Identify which cell holds the provided text, then report its (x, y) central coordinate. 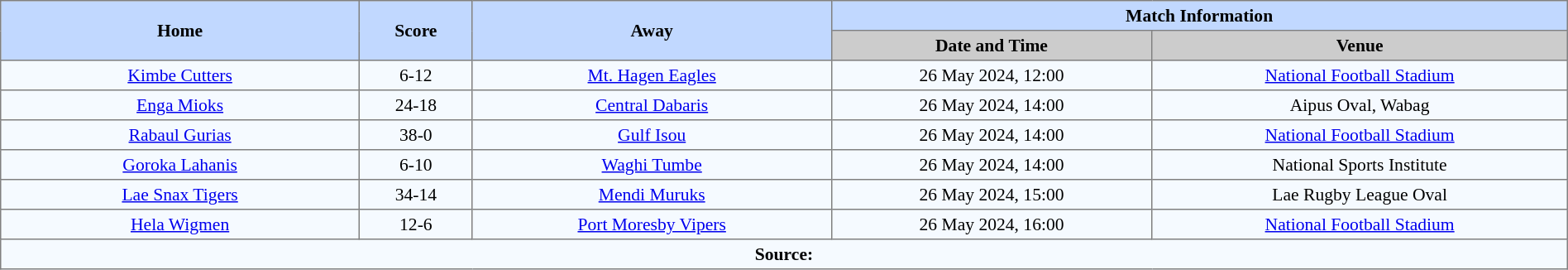
Home (180, 31)
Away (652, 31)
Gulf Isou (652, 135)
38-0 (415, 135)
34-14 (415, 195)
Lae Snax Tigers (180, 195)
Rabaul Gurias (180, 135)
12-6 (415, 224)
Goroka Lahanis (180, 165)
Lae Rugby League Oval (1360, 195)
Central Dabaris (652, 105)
Mendi Muruks (652, 195)
Score (415, 31)
Venue (1360, 46)
Date and Time (992, 46)
Hela Wigmen (180, 224)
26 May 2024, 16:00 (992, 224)
Port Moresby Vipers (652, 224)
Aipus Oval, Wabag (1360, 105)
Waghi Tumbe (652, 165)
6-10 (415, 165)
Mt. Hagen Eagles (652, 75)
24-18 (415, 105)
Match Information (1199, 16)
26 May 2024, 12:00 (992, 75)
26 May 2024, 15:00 (992, 195)
Kimbe Cutters (180, 75)
Source: (784, 254)
Enga Mioks (180, 105)
National Sports Institute (1360, 165)
6-12 (415, 75)
